For the text-containing cell, return its midpoint in (X, Y) coordinate format. 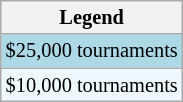
$25,000 tournaments (92, 51)
$10,000 tournaments (92, 85)
Legend (92, 17)
